Determine the (X, Y) coordinate at the center of the cell enclosing the given text.  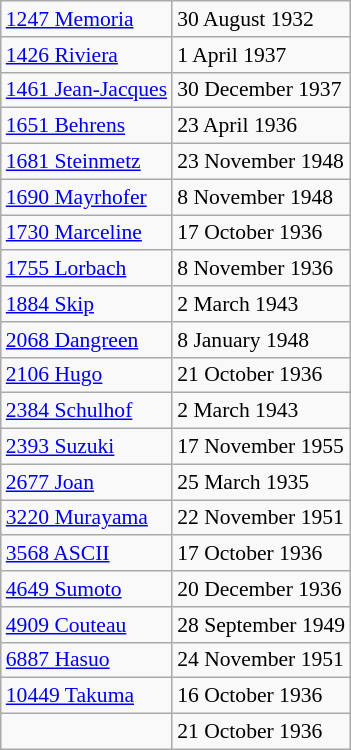
2106 Hugo (86, 375)
1690 Mayrhofer (86, 197)
1651 Behrens (86, 126)
1884 Skip (86, 304)
16 October 1936 (261, 696)
2068 Dangreen (86, 340)
1 April 1937 (261, 55)
23 April 1936 (261, 126)
17 November 1955 (261, 447)
2393 Suzuki (86, 447)
10449 Takuma (86, 696)
30 August 1932 (261, 19)
2677 Joan (86, 482)
23 November 1948 (261, 162)
4649 Sumoto (86, 589)
4909 Couteau (86, 625)
8 January 1948 (261, 340)
25 March 1935 (261, 482)
3220 Murayama (86, 518)
8 November 1936 (261, 269)
2384 Schulhof (86, 411)
1461 Jean-Jacques (86, 90)
8 November 1948 (261, 197)
1247 Memoria (86, 19)
3568 ASCII (86, 554)
1426 Riviera (86, 55)
1730 Marceline (86, 233)
1681 Steinmetz (86, 162)
6887 Hasuo (86, 660)
1755 Lorbach (86, 269)
28 September 1949 (261, 625)
30 December 1937 (261, 90)
20 December 1936 (261, 589)
22 November 1951 (261, 518)
24 November 1951 (261, 660)
